Search for the cell housing the specified text and yield its [X, Y] center coordinate. 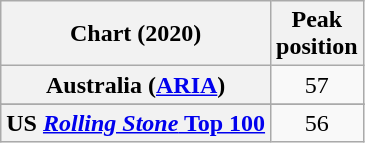
Chart (2020) [136, 34]
Peakposition [317, 34]
57 [317, 85]
US Rolling Stone Top 100 [136, 123]
Australia (ARIA) [136, 85]
56 [317, 123]
